Scan for the cell matching the given text and deliver its [x, y] coordinate at center. 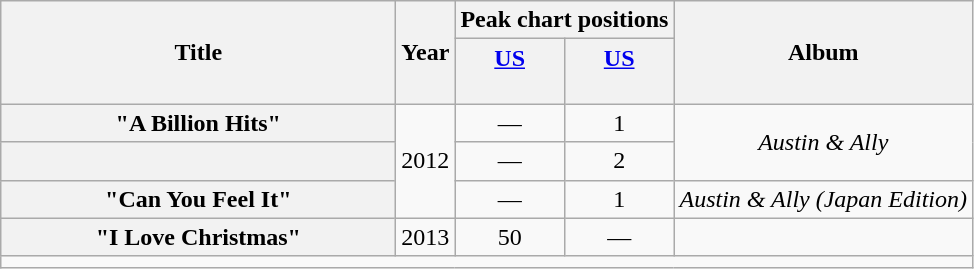
50 [510, 237]
Peak chart positions [564, 20]
Austin & Ally (Japan Edition) [824, 199]
2 [619, 161]
Title [198, 52]
"A Billion Hits" [198, 123]
2013 [426, 237]
Year [426, 52]
2012 [426, 161]
Album [824, 52]
Austin & Ally [824, 142]
"Can You Feel It" [198, 199]
"I Love Christmas" [198, 237]
